Determine the (X, Y) coordinate at the center of the cell enclosing the given text.  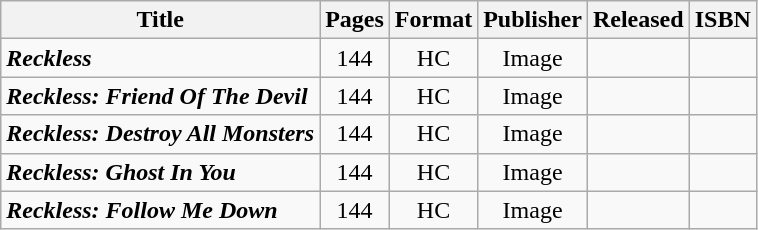
Reckless: Friend Of The Devil (160, 96)
Reckless (160, 58)
ISBN (722, 20)
Pages (355, 20)
Reckless: Destroy All Monsters (160, 134)
Reckless: Follow Me Down (160, 210)
Title (160, 20)
Publisher (533, 20)
Released (638, 20)
Format (433, 20)
Reckless: Ghost In You (160, 172)
